Find where the given text appears and provide that cell's center as [X, Y] coordinate. 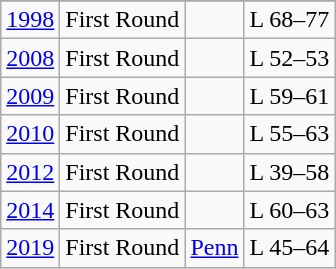
2009 [30, 96]
2012 [30, 172]
L 55–63 [290, 134]
L 52–53 [290, 58]
L 45–64 [290, 248]
L 59–61 [290, 96]
Penn [214, 248]
2019 [30, 248]
2008 [30, 58]
L 60–63 [290, 210]
2010 [30, 134]
L 68–77 [290, 20]
2014 [30, 210]
1998 [30, 20]
L 39–58 [290, 172]
